Provide the (x, y) coordinate of the cell's center where the given text is located.  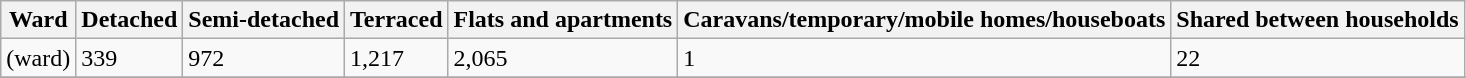
Detached (130, 20)
Caravans/temporary/mobile homes/houseboats (924, 20)
972 (264, 58)
Semi-detached (264, 20)
1,217 (396, 58)
339 (130, 58)
Shared between households (1318, 20)
Terraced (396, 20)
1 (924, 58)
2,065 (563, 58)
Ward (38, 20)
Flats and apartments (563, 20)
(ward) (38, 58)
22 (1318, 58)
